Find where the given text appears and provide that cell's center as (x, y) coordinate. 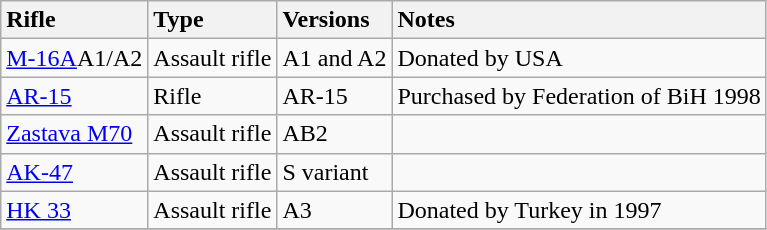
Notes (579, 20)
Donated by Turkey in 1997 (579, 210)
Zastava M70 (74, 134)
Purchased by Federation of BiH 1998 (579, 96)
A1 and A2 (334, 58)
Versions (334, 20)
Type (212, 20)
S variant (334, 172)
AK-47 (74, 172)
Donated by USA (579, 58)
AB2 (334, 134)
A3 (334, 210)
M-16AA1/A2 (74, 58)
HK 33 (74, 210)
